Detect which cell encompasses the target text, then output its (x, y) center coordinate. 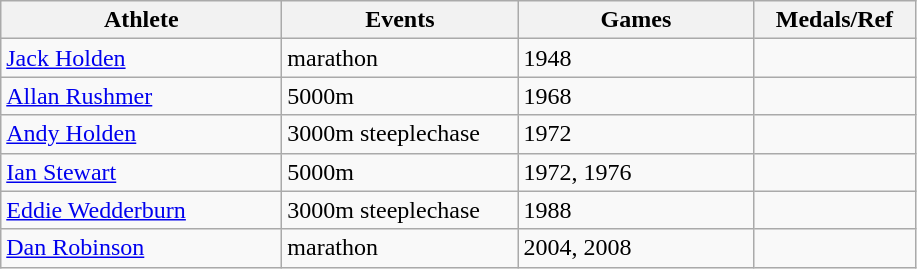
Dan Robinson (142, 248)
2004, 2008 (636, 248)
Events (400, 20)
1968 (636, 96)
Jack Holden (142, 58)
Athlete (142, 20)
1988 (636, 210)
Games (636, 20)
Ian Stewart (142, 172)
Eddie Wedderburn (142, 210)
Medals/Ref (834, 20)
1948 (636, 58)
Allan Rushmer (142, 96)
1972, 1976 (636, 172)
1972 (636, 134)
Andy Holden (142, 134)
